Detect which cell encompasses the target text, then output its (x, y) center coordinate. 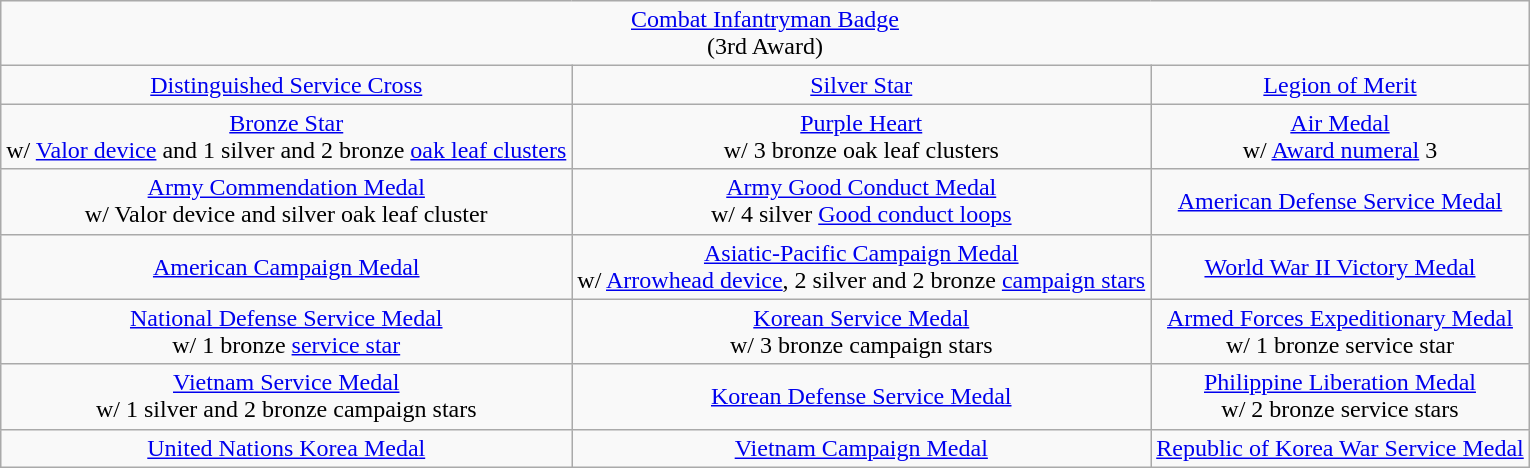
Philippine Liberation Medalw/ 2 bronze service stars (1340, 396)
Vietnam Campaign Medal (862, 448)
Republic of Korea War Service Medal (1340, 448)
Asiatic-Pacific Campaign Medalw/ Arrowhead device, 2 silver and 2 bronze campaign stars (862, 266)
Bronze Starw/ Valor device and 1 silver and 2 bronze oak leaf clusters (286, 136)
Distinguished Service Cross (286, 85)
Legion of Merit (1340, 85)
Vietnam Service Medalw/ 1 silver and 2 bronze campaign stars (286, 396)
Korean Defense Service Medal (862, 396)
United Nations Korea Medal (286, 448)
Army Commendation Medalw/ Valor device and silver oak leaf cluster (286, 202)
American Campaign Medal (286, 266)
Air Medalw/ Award numeral 3 (1340, 136)
American Defense Service Medal (1340, 202)
Silver Star (862, 85)
Korean Service Medalw/ 3 bronze campaign stars (862, 332)
Army Good Conduct Medalw/ 4 silver Good conduct loops (862, 202)
Armed Forces Expeditionary Medalw/ 1 bronze service star (1340, 332)
Combat Infantryman Badge(3rd Award) (766, 34)
Purple Heartw/ 3 bronze oak leaf clusters (862, 136)
National Defense Service Medalw/ 1 bronze service star (286, 332)
World War II Victory Medal (1340, 266)
